Provide the (x, y) coordinate of the cell's center where the given text is located.  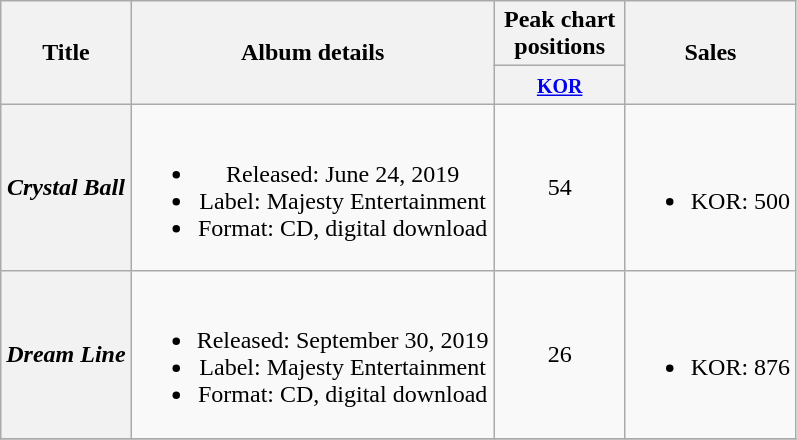
Released: September 30, 2019Label: Majesty EntertainmentFormat: CD, digital download (312, 354)
26 (560, 354)
KOR (560, 85)
54 (560, 188)
KOR: 500 (710, 188)
Sales (710, 52)
Album details (312, 52)
Dream Line (66, 354)
KOR: 876 (710, 354)
Crystal Ball (66, 188)
Released: June 24, 2019Label: Majesty EntertainmentFormat: CD, digital download (312, 188)
Title (66, 52)
Peak chart positions (560, 34)
